Return [X, Y] of the center of cell containing provided text 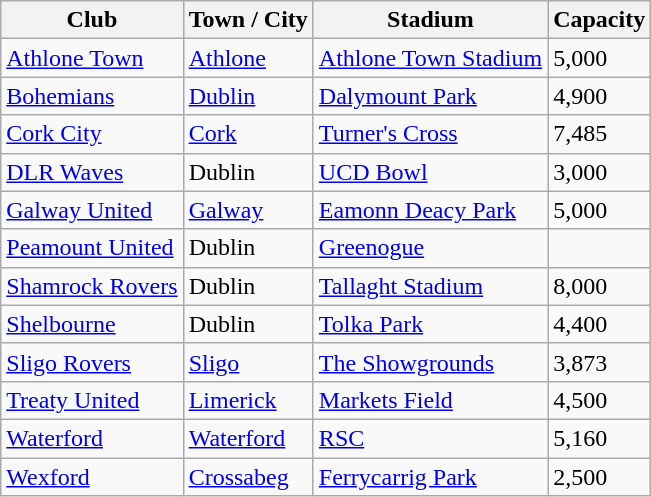
RSC [430, 438]
Town / City [248, 20]
The Showgrounds [430, 362]
Turner's Cross [430, 134]
Sligo [248, 362]
7,485 [600, 134]
Wexford [92, 477]
Cork City [92, 134]
Crossabeg [248, 477]
Galway United [92, 210]
Shelbourne [92, 324]
Athlone Town Stadium [430, 58]
Athlone Town [92, 58]
Dalymount Park [430, 96]
DLR Waves [92, 172]
Capacity [600, 20]
Eamonn Deacy Park [430, 210]
4,900 [600, 96]
3,000 [600, 172]
Galway [248, 210]
UCD Bowl [430, 172]
Tolka Park [430, 324]
Greenogue [430, 248]
Ferrycarrig Park [430, 477]
4,400 [600, 324]
3,873 [600, 362]
2,500 [600, 477]
Stadium [430, 20]
4,500 [600, 400]
Tallaght Stadium [430, 286]
Athlone [248, 58]
Markets Field [430, 400]
Sligo Rovers [92, 362]
Shamrock Rovers [92, 286]
Cork [248, 134]
Peamount United [92, 248]
5,160 [600, 438]
Bohemians [92, 96]
Limerick [248, 400]
8,000 [600, 286]
Treaty United [92, 400]
Club [92, 20]
